Provide the (X, Y) coordinate of the cell's center where the given text is located.  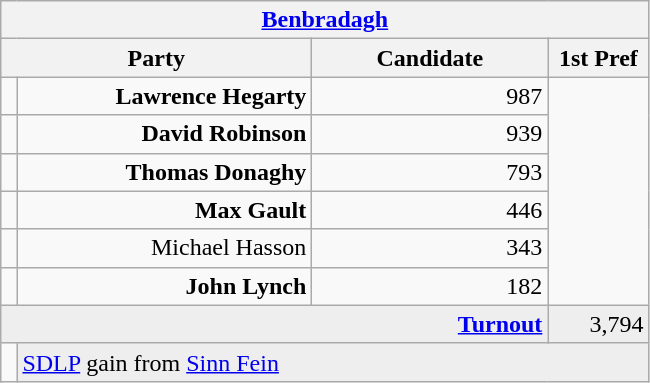
Lawrence Hegarty (164, 96)
182 (430, 286)
SDLP gain from Sinn Fein (333, 362)
Benbradagh (325, 20)
David Robinson (164, 134)
446 (430, 210)
Party (156, 58)
Thomas Donaghy (164, 172)
939 (430, 134)
Michael Hasson (164, 248)
3,794 (598, 324)
987 (430, 96)
John Lynch (164, 286)
Turnout (274, 324)
343 (430, 248)
Max Gault (164, 210)
1st Pref (598, 58)
Candidate (430, 58)
793 (430, 172)
